Find where the given text appears and provide that cell's center as [x, y] coordinate. 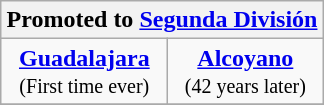
Alcoyano(42 years later) [246, 72]
Guadalajara(First time ever) [84, 72]
Promoted to Segunda División [162, 20]
